Find where the given text appears and provide that cell's center as (x, y) coordinate. 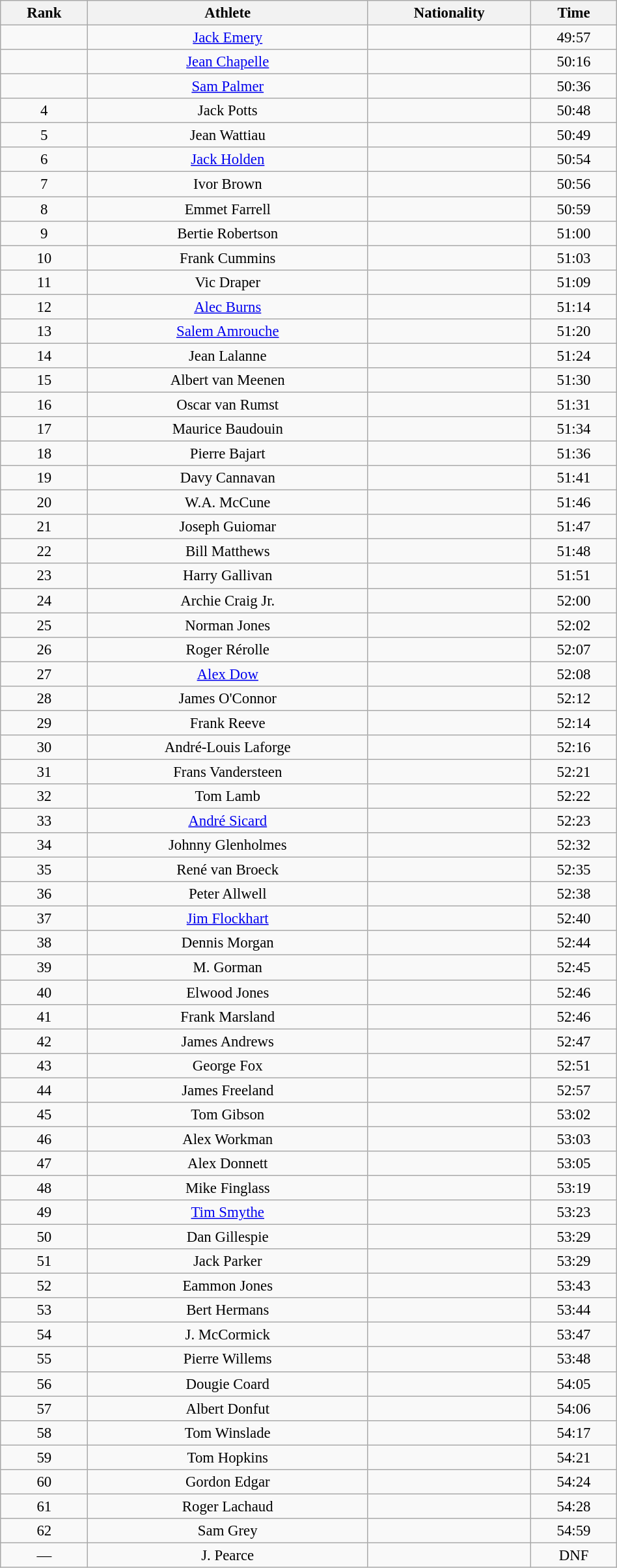
17 (44, 429)
Bill Matthews (228, 552)
33 (44, 821)
50:54 (574, 160)
58 (44, 1433)
5 (44, 135)
53:47 (574, 1335)
4 (44, 111)
14 (44, 356)
53:03 (574, 1139)
André Sicard (228, 821)
8 (44, 209)
52:16 (574, 748)
Tim Smythe (228, 1212)
51:47 (574, 527)
20 (44, 503)
52:02 (574, 625)
Mike Finglass (228, 1188)
DNF (574, 1555)
52:23 (574, 821)
52:44 (574, 944)
Davy Cannavan (228, 478)
52:35 (574, 870)
Albert Donfut (228, 1408)
53:48 (574, 1360)
Gordon Edgar (228, 1482)
51:34 (574, 429)
19 (44, 478)
26 (44, 649)
47 (44, 1164)
Tom Lamb (228, 796)
24 (44, 600)
51:46 (574, 503)
43 (44, 1065)
Harry Gallivan (228, 576)
15 (44, 380)
Jack Emery (228, 38)
34 (44, 845)
51:20 (574, 331)
Elwood Jones (228, 992)
6 (44, 160)
Maurice Baudouin (228, 429)
52:00 (574, 600)
44 (44, 1090)
James Freeland (228, 1090)
35 (44, 870)
50:36 (574, 87)
52:12 (574, 699)
38 (44, 944)
52:21 (574, 772)
54 (44, 1335)
Emmet Farrell (228, 209)
Alex Workman (228, 1139)
54:05 (574, 1384)
André-Louis Laforge (228, 748)
9 (44, 233)
Time (574, 13)
53:23 (574, 1212)
16 (44, 404)
54:28 (574, 1506)
54:59 (574, 1531)
51:30 (574, 380)
Alex Dow (228, 674)
Johnny Glenholmes (228, 845)
46 (44, 1139)
J. McCormick (228, 1335)
Frank Cummins (228, 258)
54:06 (574, 1408)
Salem Amrouche (228, 331)
Eammon Jones (228, 1286)
52:14 (574, 723)
51:48 (574, 552)
Oscar van Rumst (228, 404)
28 (44, 699)
27 (44, 674)
52:32 (574, 845)
James Andrews (228, 1041)
James O'Connor (228, 699)
51:51 (574, 576)
Frank Reeve (228, 723)
Jim Flockhart (228, 919)
Bertie Robertson (228, 233)
Rank (44, 13)
Jean Chapelle (228, 62)
— (44, 1555)
13 (44, 331)
22 (44, 552)
51:09 (574, 282)
J. Pearce (228, 1555)
Tom Hopkins (228, 1457)
René van Broeck (228, 870)
51:14 (574, 307)
Jack Potts (228, 111)
Dan Gillespie (228, 1237)
54:21 (574, 1457)
Roger Lachaud (228, 1506)
62 (44, 1531)
41 (44, 1016)
49 (44, 1212)
52:08 (574, 674)
Tom Gibson (228, 1115)
Norman Jones (228, 625)
40 (44, 992)
Athlete (228, 13)
M. Gorman (228, 968)
54:17 (574, 1433)
39 (44, 968)
51:31 (574, 404)
52:40 (574, 919)
32 (44, 796)
52:51 (574, 1065)
51 (44, 1261)
Sam Grey (228, 1531)
10 (44, 258)
Jean Lalanne (228, 356)
Bert Hermans (228, 1310)
59 (44, 1457)
23 (44, 576)
18 (44, 454)
Jean Wattiau (228, 135)
53:43 (574, 1286)
49:57 (574, 38)
51:36 (574, 454)
55 (44, 1360)
50:56 (574, 184)
53 (44, 1310)
52:38 (574, 894)
52:57 (574, 1090)
Alec Burns (228, 307)
Archie Craig Jr. (228, 600)
Vic Draper (228, 282)
29 (44, 723)
W.A. McCune (228, 503)
Pierre Bajart (228, 454)
Dennis Morgan (228, 944)
Ivor Brown (228, 184)
Frans Vandersteen (228, 772)
61 (44, 1506)
56 (44, 1384)
51:03 (574, 258)
50 (44, 1237)
Nationality (449, 13)
54:24 (574, 1482)
53:05 (574, 1164)
50:16 (574, 62)
12 (44, 307)
52:22 (574, 796)
53:02 (574, 1115)
42 (44, 1041)
31 (44, 772)
25 (44, 625)
51:24 (574, 356)
52:45 (574, 968)
Sam Palmer (228, 87)
11 (44, 282)
53:44 (574, 1310)
Jack Holden (228, 160)
Peter Allwell (228, 894)
36 (44, 894)
Pierre Willems (228, 1360)
30 (44, 748)
53:19 (574, 1188)
51:41 (574, 478)
50:49 (574, 135)
50:48 (574, 111)
Dougie Coard (228, 1384)
57 (44, 1408)
52:07 (574, 649)
52:47 (574, 1041)
52 (44, 1286)
21 (44, 527)
51:00 (574, 233)
7 (44, 184)
Albert van Meenen (228, 380)
48 (44, 1188)
50:59 (574, 209)
Frank Marsland (228, 1016)
60 (44, 1482)
Jack Parker (228, 1261)
37 (44, 919)
Tom Winslade (228, 1433)
Alex Donnett (228, 1164)
Roger Rérolle (228, 649)
Joseph Guiomar (228, 527)
George Fox (228, 1065)
45 (44, 1115)
